Return the (X, Y) coordinate for the center point of the cell that contains the specified text.  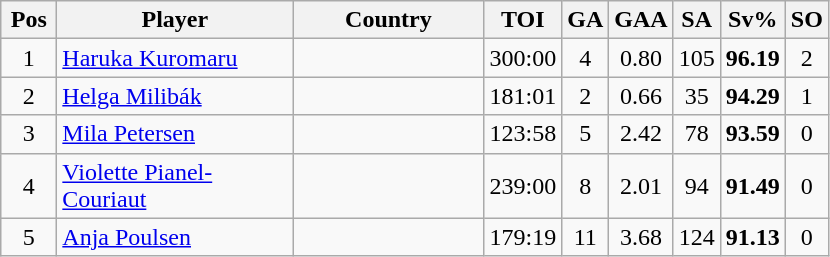
SO (806, 20)
239:00 (523, 186)
0.66 (641, 96)
179:19 (523, 237)
Haruka Kuromaru (175, 58)
94.29 (752, 96)
Mila Petersen (175, 134)
11 (586, 237)
123:58 (523, 134)
8 (586, 186)
35 (696, 96)
SA (696, 20)
78 (696, 134)
124 (696, 237)
2.42 (641, 134)
105 (696, 58)
2.01 (641, 186)
GA (586, 20)
93.59 (752, 134)
Sv% (752, 20)
181:01 (523, 96)
Country (388, 20)
91.49 (752, 186)
TOI (523, 20)
Pos (29, 20)
Violette Pianel-Couriaut (175, 186)
91.13 (752, 237)
300:00 (523, 58)
Anja Poulsen (175, 237)
94 (696, 186)
Player (175, 20)
3.68 (641, 237)
3 (29, 134)
0.80 (641, 58)
Helga Milibák (175, 96)
96.19 (752, 58)
GAA (641, 20)
